Return the (x, y) coordinate for the center point of the cell that contains the specified text.  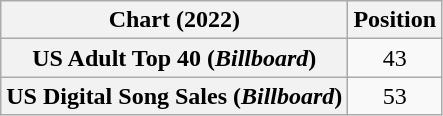
Chart (2022) (174, 20)
Position (395, 20)
US Digital Song Sales (Billboard) (174, 96)
43 (395, 58)
US Adult Top 40 (Billboard) (174, 58)
53 (395, 96)
